Identify which cell holds the provided text, then report its [x, y] central coordinate. 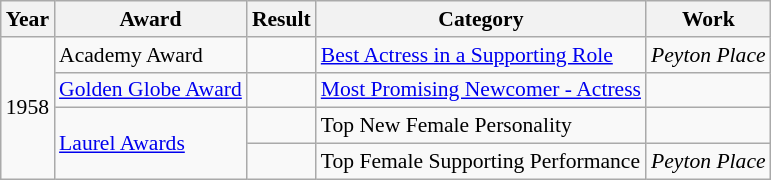
Award [150, 19]
Top Female Supporting Performance [481, 162]
Laurel Awards [150, 144]
1958 [28, 108]
Academy Award [150, 55]
Year [28, 19]
Work [708, 19]
Most Promising Newcomer - Actress [481, 90]
Result [282, 19]
Category [481, 19]
Top New Female Personality [481, 126]
Golden Globe Award [150, 90]
Best Actress in a Supporting Role [481, 55]
